Return [X, Y] of the center of cell containing provided text 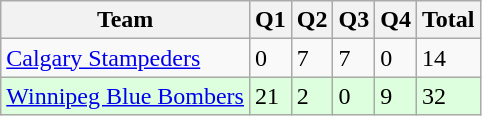
Q1 [270, 20]
Winnipeg Blue Bombers [126, 96]
Calgary Stampeders [126, 58]
14 [448, 58]
32 [448, 96]
2 [312, 96]
9 [396, 96]
21 [270, 96]
Team [126, 20]
Q4 [396, 20]
Total [448, 20]
Q3 [354, 20]
Q2 [312, 20]
